Capture the cell that displays the provided text and extract its [x, y] central coordinate. 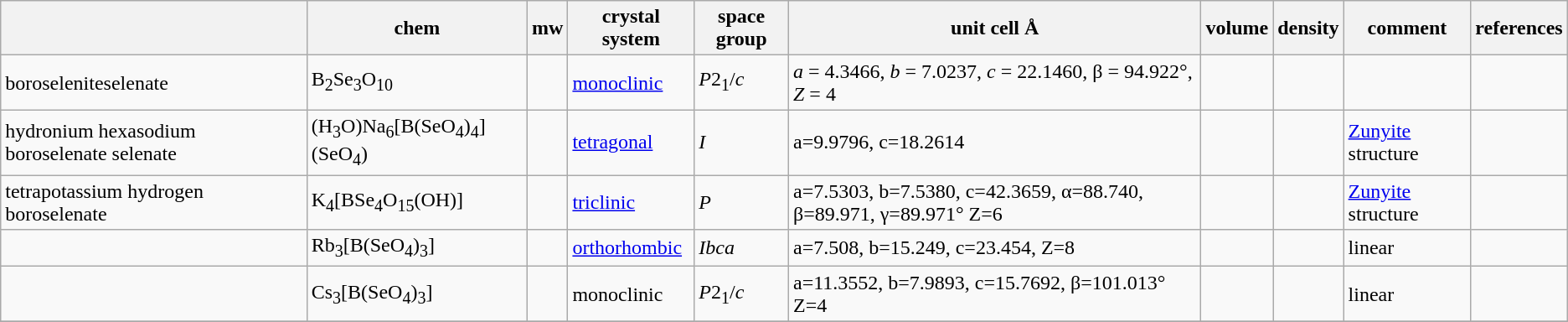
orthorhombic [632, 248]
Ibca [742, 248]
a = 4.3466, b = 7.0237, c = 22.1460, β = 94.922°, Z = 4 [994, 82]
a=9.9796, c=18.2614 [994, 143]
K4[BSe4O15(OH)] [417, 201]
triclinic [632, 201]
boroseleniteselenate [154, 82]
I [742, 143]
Rb3[B(SeO4)3] [417, 248]
B2Se3O10 [417, 82]
volume [1237, 29]
a=7.5303, b=7.5380, c=42.3659, α=88.740, β=89.971, γ=89.971° Z=6 [994, 201]
space group [742, 29]
crystal system [632, 29]
P [742, 201]
Cs3[B(SeO4)3] [417, 293]
a=7.508, b=15.249, c=23.454, Z=8 [994, 248]
a=11.3552, b=7.9893, c=15.7692, β=101.013° Z=4 [994, 293]
mw [547, 29]
references [1519, 29]
hydronium hexasodium boroselenate selenate [154, 143]
density [1308, 29]
tetrapotassium hydrogen boroselenate [154, 201]
tetragonal [632, 143]
comment [1407, 29]
unit cell Å [994, 29]
chem [417, 29]
(H3O)Na6[B(SeO4)4](SeO4) [417, 143]
